Capture the cell that displays the provided text and extract its [X, Y] central coordinate. 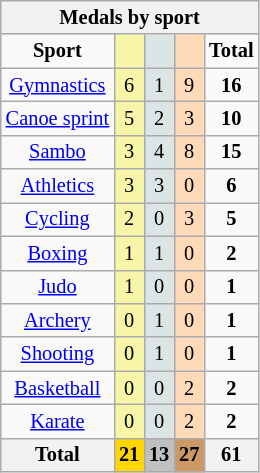
Shooting [58, 354]
Sport [58, 51]
8 [189, 152]
61 [231, 455]
Archery [58, 320]
Gymnastics [58, 85]
21 [129, 455]
Sambo [58, 152]
Karate [58, 421]
Athletics [58, 186]
Boxing [58, 253]
Basketball [58, 388]
9 [189, 85]
Medals by sport [130, 17]
4 [159, 152]
Judo [58, 287]
Canoe sprint [58, 118]
15 [231, 152]
10 [231, 118]
16 [231, 85]
Cycling [58, 219]
13 [159, 455]
27 [189, 455]
